Find where the given text appears and provide that cell's center as (X, Y) coordinate. 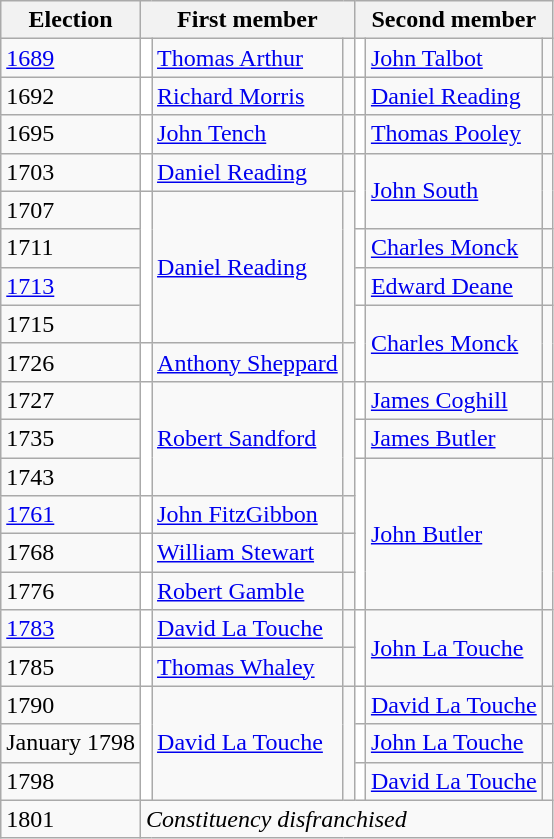
1695 (71, 134)
Robert Gamble (248, 591)
1689 (71, 58)
William Stewart (248, 553)
1735 (71, 438)
John South (454, 191)
Thomas Arthur (248, 58)
1715 (71, 324)
1761 (71, 515)
Second member (454, 20)
1703 (71, 172)
1783 (71, 629)
James Coghill (454, 400)
1707 (71, 210)
First member (247, 20)
1785 (71, 667)
1801 (71, 819)
Election (71, 20)
1798 (71, 781)
1776 (71, 591)
1790 (71, 705)
James Butler (454, 438)
1727 (71, 400)
Robert Sandford (248, 438)
John FitzGibbon (248, 515)
Thomas Whaley (248, 667)
1711 (71, 248)
1692 (71, 96)
John Butler (454, 534)
1768 (71, 553)
John Tench (248, 134)
Edward Deane (454, 286)
John Talbot (454, 58)
Thomas Pooley (454, 134)
Constituency disfranchised (346, 819)
Richard Morris (248, 96)
1743 (71, 477)
1713 (71, 286)
January 1798 (71, 743)
Anthony Sheppard (248, 362)
1726 (71, 362)
